Pinpoint the cell where the given text exists, returning its (x, y) midpoint coordinate. 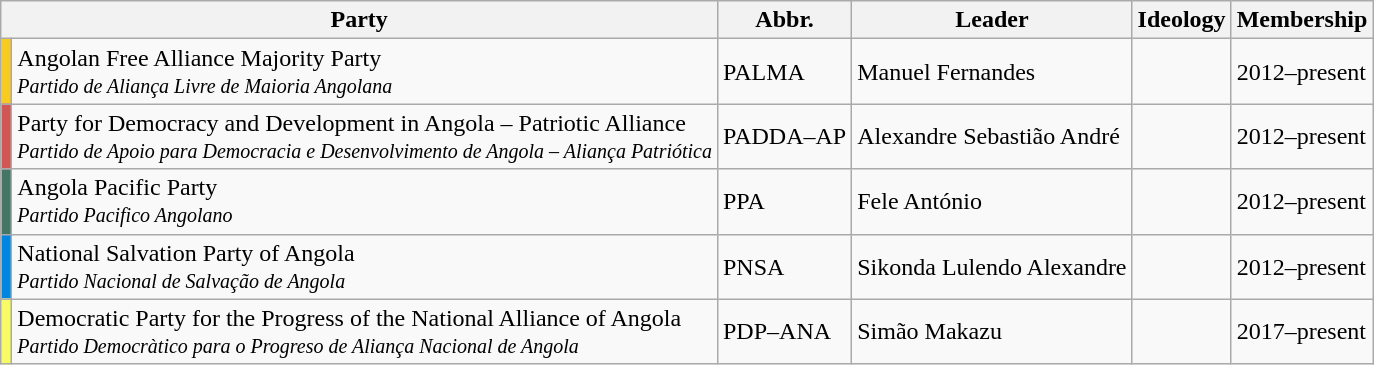
PADDA–AP (784, 136)
Sikonda Lulendo Alexandre (992, 266)
Fele António (992, 202)
Angola Pacific PartyPartido Pacifico Angolano (365, 202)
PDP–ANA (784, 332)
Membership (1302, 20)
Democratic Party for the Progress of the National Alliance of AngolaPartido Democràtico para o Progreso de Aliança Nacional de Angola (365, 332)
Manuel Fernandes (992, 72)
Party for Democracy and Development in Angola – Patriotic AlliancePartido de Apoio para Democracia e Desenvolvimento de Angola – Aliança Patriótica (365, 136)
National Salvation Party of AngolaPartido Nacional de Salvação de Angola (365, 266)
Party (360, 20)
Alexandre Sebastião André (992, 136)
2017–present (1302, 332)
Angolan Free Alliance Majority PartyPartido de Aliança Livre de Maioria Angolana (365, 72)
Leader (992, 20)
Simão Makazu (992, 332)
Ideology (1182, 20)
PALMA (784, 72)
PPA (784, 202)
PNSA (784, 266)
Abbr. (784, 20)
